Identify which cell holds the provided text, then report its (x, y) central coordinate. 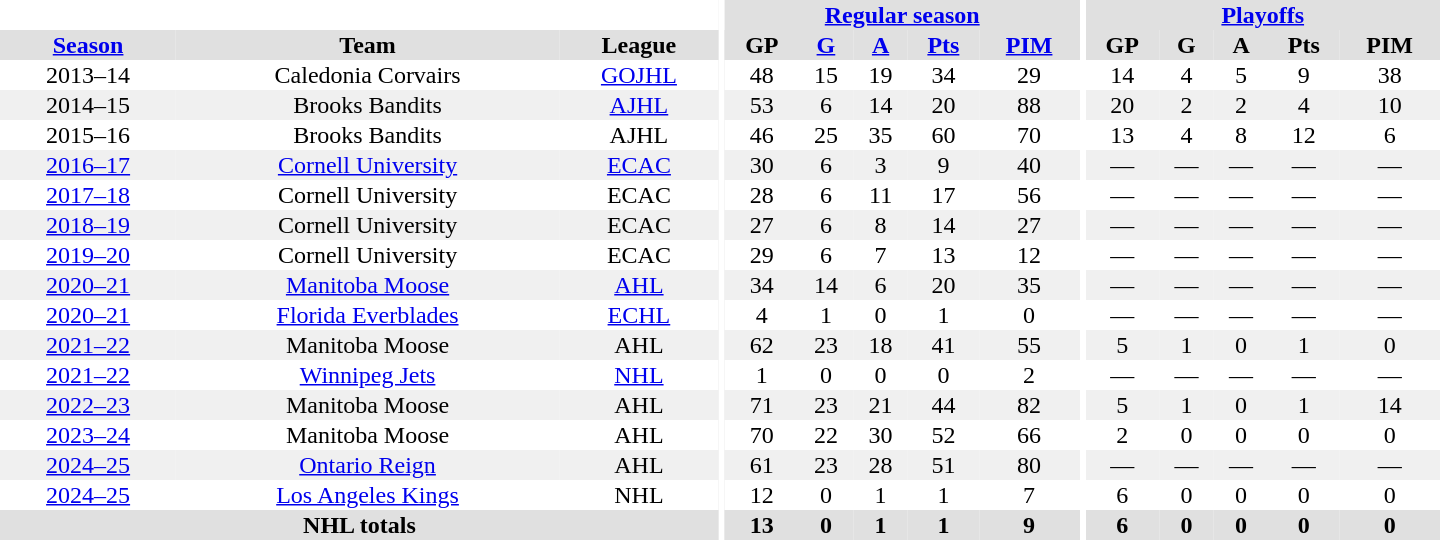
61 (762, 465)
Caledonia Corvairs (368, 75)
2022–23 (88, 405)
Winnipeg Jets (368, 375)
Team (368, 45)
Playoffs (1262, 15)
2023–24 (88, 435)
2017–18 (88, 195)
66 (1030, 435)
2016–17 (88, 165)
3 (880, 165)
80 (1030, 465)
62 (762, 345)
82 (1030, 405)
Florida Everblades (368, 315)
League (639, 45)
53 (762, 105)
19 (880, 75)
2014–15 (88, 105)
52 (944, 435)
11 (880, 195)
GOJHL (639, 75)
17 (944, 195)
Regular season (902, 15)
21 (880, 405)
15 (826, 75)
55 (1030, 345)
51 (944, 465)
40 (1030, 165)
71 (762, 405)
88 (1030, 105)
2015–16 (88, 135)
Season (88, 45)
10 (1390, 105)
44 (944, 405)
25 (826, 135)
ECHL (639, 315)
2019–20 (88, 255)
2013–14 (88, 75)
48 (762, 75)
46 (762, 135)
56 (1030, 195)
18 (880, 345)
60 (944, 135)
NHL totals (360, 525)
2018–19 (88, 225)
Los Angeles Kings (368, 495)
22 (826, 435)
41 (944, 345)
38 (1390, 75)
Ontario Reign (368, 465)
